Scan for the cell matching the given text and deliver its [x, y] coordinate at center. 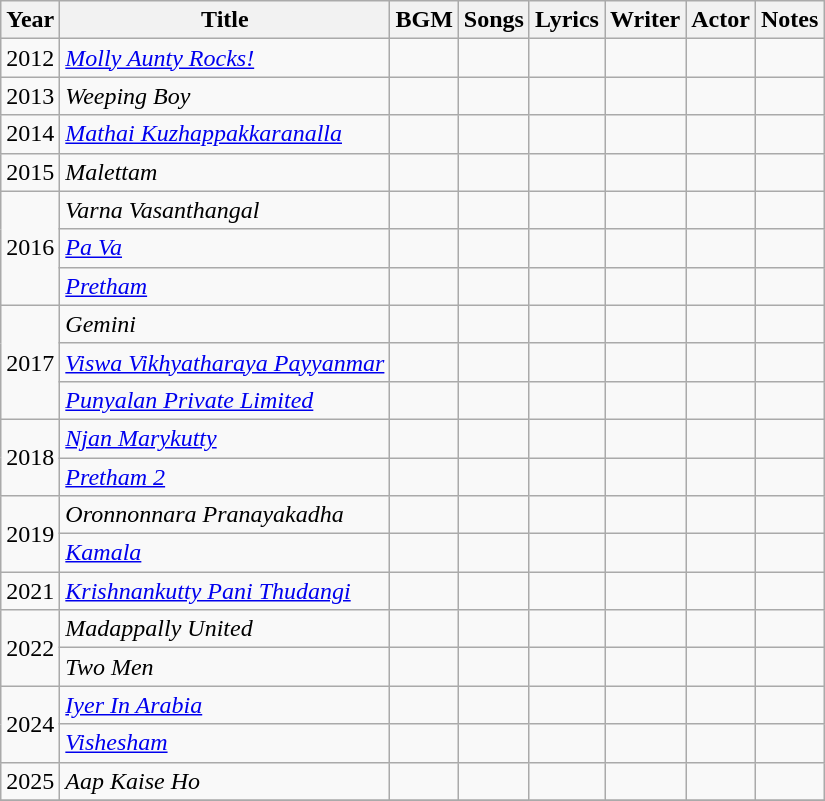
2021 [30, 591]
Gemini [225, 324]
Lyrics [566, 20]
2017 [30, 362]
Iyer In Arabia [225, 705]
2022 [30, 648]
Aap Kaise Ho [225, 781]
2013 [30, 96]
Krishnankutty Pani Thudangi [225, 591]
2024 [30, 724]
Punyalan Private Limited [225, 400]
Viswa Vikhyatharaya Payyanmar [225, 362]
BGM [424, 20]
Mathai Kuzhappakkaranalla [225, 134]
Malettam [225, 172]
Pretham 2 [225, 477]
2014 [30, 134]
Title [225, 20]
Actor [721, 20]
2025 [30, 781]
Njan Marykutty [225, 438]
Oronnonnara Pranayakadha [225, 515]
Pa Va [225, 248]
Molly Aunty Rocks! [225, 58]
2015 [30, 172]
2018 [30, 457]
Vishesham [225, 743]
Pretham [225, 286]
Songs [494, 20]
Notes [789, 20]
Madappally United [225, 629]
Weeping Boy [225, 96]
Writer [644, 20]
Year [30, 20]
2019 [30, 534]
Varna Vasanthangal [225, 210]
Two Men [225, 667]
2012 [30, 58]
Kamala [225, 553]
2016 [30, 248]
